Determine the (X, Y) coordinate at the center of the cell enclosing the given text.  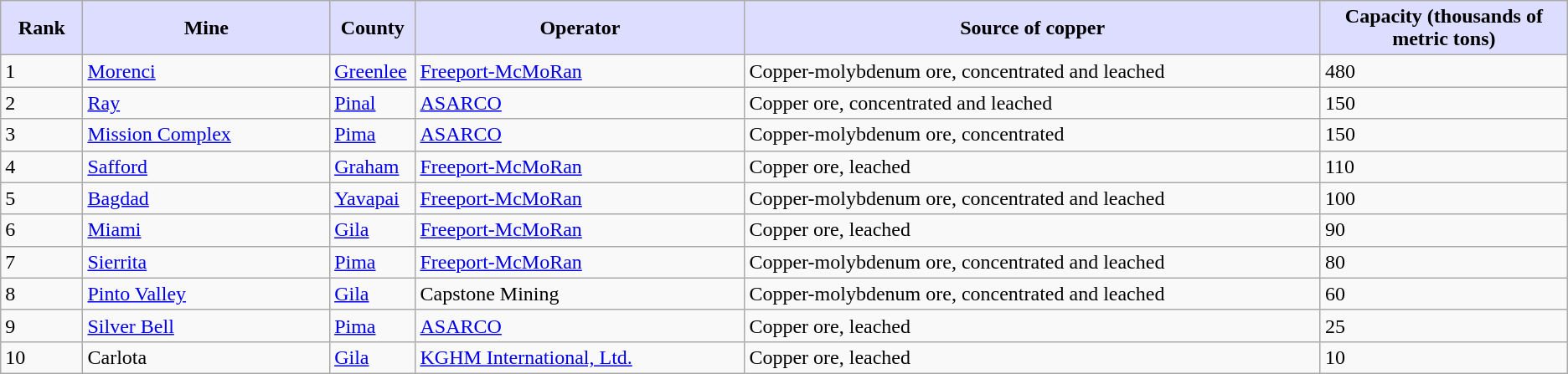
80 (1444, 262)
4 (42, 167)
9 (42, 325)
Mine (206, 28)
Bagdad (206, 198)
2 (42, 103)
Pinal (373, 103)
Graham (373, 167)
480 (1444, 71)
Safford (206, 167)
KGHM International, Ltd. (580, 357)
5 (42, 198)
8 (42, 294)
Silver Bell (206, 325)
Miami (206, 230)
Mission Complex (206, 135)
90 (1444, 230)
Carlota (206, 357)
Rank (42, 28)
Copper ore, concentrated and leached (1033, 103)
Pinto Valley (206, 294)
Yavapai (373, 198)
1 (42, 71)
Source of copper (1033, 28)
Capacity (thousands of metric tons) (1444, 28)
110 (1444, 167)
7 (42, 262)
25 (1444, 325)
60 (1444, 294)
County (373, 28)
Ray (206, 103)
Capstone Mining (580, 294)
Sierrita (206, 262)
Copper-molybdenum ore, concentrated (1033, 135)
Operator (580, 28)
Greenlee (373, 71)
3 (42, 135)
6 (42, 230)
Morenci (206, 71)
100 (1444, 198)
